From the cell containing the given text, extract its center point as (X, Y) coordinate. 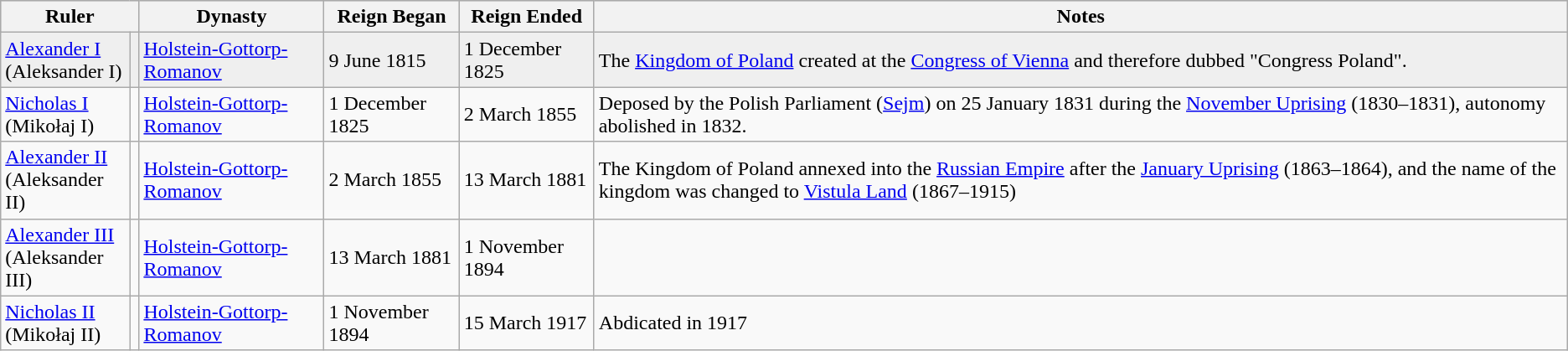
Reign Began (392, 17)
9 June 1815 (392, 60)
The Kingdom of Poland created at the Congress of Vienna and therefore dubbed "Congress Poland". (1081, 60)
15 March 1917 (526, 323)
Dynasty (231, 17)
Notes (1081, 17)
Alexander II(Aleksander II) (65, 180)
Ruler (70, 17)
Alexander I(Aleksander I) (65, 60)
Reign Ended (526, 17)
Abdicated in 1917 (1081, 323)
Alexander III(Aleksander III) (65, 257)
Nicholas II(Mikołaj II) (65, 323)
Deposed by the Polish Parliament (Sejm) on 25 January 1831 during the November Uprising (1830–1831), autonomy abolished in 1832. (1081, 114)
Nicholas I(Mikołaj I) (65, 114)
